Identify which cell holds the provided text, then report its [x, y] central coordinate. 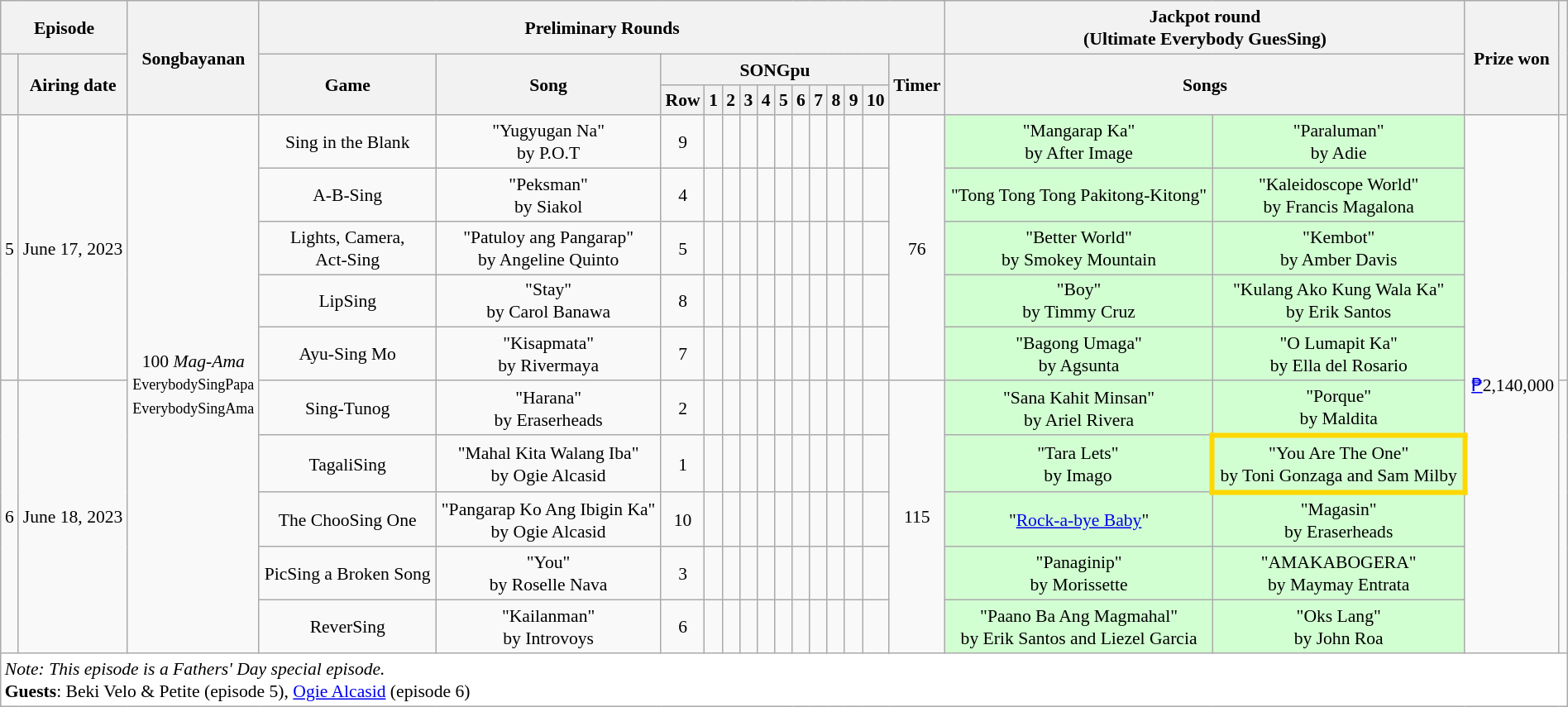
"AMAKABOGERA"by Maymay Entrata [1338, 574]
Sing in the Blank [347, 142]
June 18, 2023 [73, 517]
"Kaleidoscope World"by Francis Magalona [1338, 195]
"Boy"by Timmy Cruz [1078, 301]
Jackpot round(Ultimate Everybody GuesSing) [1205, 27]
"Porque"by Maldita [1338, 408]
"Kailanman"by Introvoys [548, 627]
Row [683, 99]
Songs [1205, 84]
Ayu-Sing Mo [347, 354]
Song [548, 84]
100 Mag-AmaEverybodySingPapaEverybodySingAma [194, 385]
PicSing a Broken Song [347, 574]
Prize won [1512, 58]
Game [347, 84]
ReverSing [347, 627]
Preliminary Rounds [602, 27]
"Paano Ba Ang Magmahal"by Erik Santos and Liezel Garcia [1078, 627]
Sing-Tunog [347, 408]
The ChooSing One [347, 519]
June 17, 2023 [73, 248]
₱2,140,000 [1512, 385]
"Panaginip"by Morissette [1078, 574]
Songbayanan [194, 58]
A-B-Sing [347, 195]
"Magasin"by Eraserheads [1338, 519]
76 [917, 248]
"Pangarap Ko Ang Ibigin Ka"by Ogie Alcasid [548, 519]
"Stay"by Carol Banawa [548, 301]
"Tong Tong Tong Pakitong-Kitong" [1078, 195]
Episode [65, 27]
"Tara Lets"by Imago [1078, 465]
"You Are The One"by Toni Gonzaga and Sam Milby [1338, 465]
Airing date [73, 84]
"Mangarap Ka"by After Image [1078, 142]
Lights, Camera,Act-Sing [347, 248]
"O Lumapit Ka"by Ella del Rosario [1338, 354]
"Mahal Kita Walang Iba"by Ogie Alcasid [548, 465]
"Rock-a-bye Baby" [1078, 519]
"Patuloy ang Pangarap"by Angeline Quinto [548, 248]
"Peksman"by Siakol [548, 195]
"Sana Kahit Minsan"by Ariel Rivera [1078, 408]
TagaliSing [347, 465]
"Kembot"by Amber Davis [1338, 248]
"Bagong Umaga"by Agsunta [1078, 354]
115 [917, 517]
LipSing [347, 301]
"Harana"by Eraserheads [548, 408]
"Kisapmata"by Rivermaya [548, 354]
Note: This episode is a Fathers' Day special episode.Guests: Beki Velo & Petite (episode 5), Ogie Alcasid (episode 6) [784, 680]
"Better World"by Smokey Mountain [1078, 248]
"Oks Lang"by John Roa [1338, 627]
SONGpu [775, 69]
"Kulang Ako Kung Wala Ka"by Erik Santos [1338, 301]
Timer [917, 84]
"You"by Roselle Nava [548, 574]
"Paraluman"by Adie [1338, 142]
"Yugyugan Na"by P.O.T [548, 142]
